Search for the cell housing the specified text and yield its (X, Y) center coordinate. 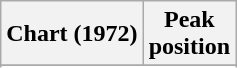
Chart (1972) (72, 34)
Peakposition (189, 34)
